For the text-containing cell, return its midpoint in [x, y] coordinate format. 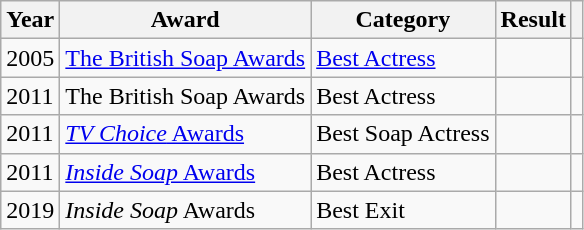
2019 [30, 210]
Year [30, 20]
Category [403, 20]
Award [186, 20]
Result [533, 20]
TV Choice Awards [186, 134]
Best Soap Actress [403, 134]
Best Exit [403, 210]
2005 [30, 58]
